Identify which cell holds the provided text, then report its [x, y] central coordinate. 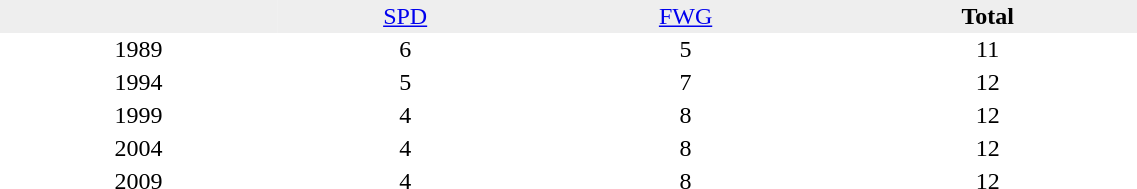
FWG [685, 16]
1994 [138, 82]
1999 [138, 116]
1989 [138, 50]
SPD [406, 16]
6 [406, 50]
7 [685, 82]
2004 [138, 148]
